Output the [x, y] coordinate of the center of the cell containing the given text.  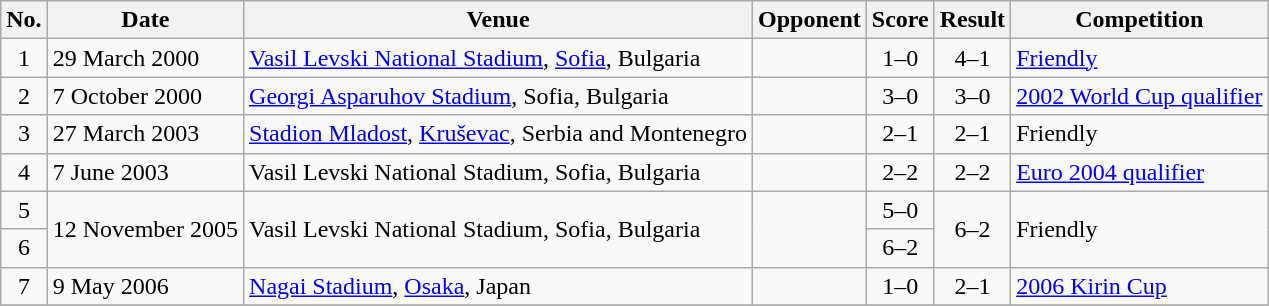
5 [24, 210]
4 [24, 172]
12 November 2005 [145, 229]
Date [145, 20]
3 [24, 134]
Venue [498, 20]
Nagai Stadium, Osaka, Japan [498, 286]
2 [24, 96]
5–0 [900, 210]
4–1 [972, 58]
Stadion Mladost, Kruševac, Serbia and Montenegro [498, 134]
Result [972, 20]
2006 Kirin Cup [1140, 286]
9 May 2006 [145, 286]
7 [24, 286]
Georgi Asparuhov Stadium, Sofia, Bulgaria [498, 96]
7 October 2000 [145, 96]
27 March 2003 [145, 134]
Opponent [810, 20]
1 [24, 58]
Competition [1140, 20]
2002 World Cup qualifier [1140, 96]
6 [24, 248]
7 June 2003 [145, 172]
Score [900, 20]
No. [24, 20]
Euro 2004 qualifier [1140, 172]
29 March 2000 [145, 58]
